Return the [X, Y] coordinate for the center point of the cell that contains the specified text.  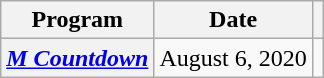
Program [78, 20]
August 6, 2020 [233, 58]
Date [233, 20]
M Countdown [78, 58]
